Determine the [x, y] coordinate at the center of the cell enclosing the given text.  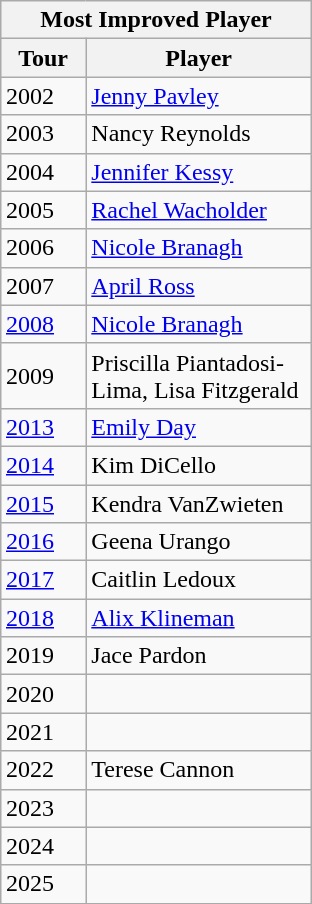
Emily Day [199, 427]
Tour [42, 58]
April Ross [199, 286]
2015 [42, 503]
Most Improved Player [156, 20]
2018 [42, 618]
2007 [42, 286]
2021 [42, 732]
Rachel Wacholder [199, 210]
2014 [42, 465]
2002 [42, 96]
2024 [42, 846]
2023 [42, 808]
Kim DiCello [199, 465]
2003 [42, 134]
2004 [42, 172]
Jenny Pavley [199, 96]
Caitlin Ledoux [199, 580]
2009 [42, 376]
Nancy Reynolds [199, 134]
Alix Klineman [199, 618]
Priscilla Piantadosi-Lima, Lisa Fitzgerald [199, 376]
2016 [42, 542]
Player [199, 58]
Kendra VanZwieten [199, 503]
Terese Cannon [199, 770]
2013 [42, 427]
2008 [42, 324]
2006 [42, 248]
2017 [42, 580]
Jennifer Kessy [199, 172]
2020 [42, 694]
2025 [42, 884]
2019 [42, 656]
2005 [42, 210]
Jace Pardon [199, 656]
2022 [42, 770]
Geena Urango [199, 542]
